Output the (X, Y) coordinate of the center of the cell containing the given text.  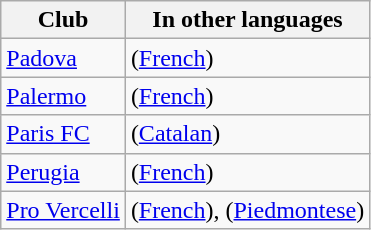
Club (64, 20)
Perugia (64, 172)
In other languages (247, 20)
Palermo (64, 96)
Padova (64, 58)
(French), (Piedmontese) (247, 210)
Paris FC (64, 134)
Pro Vercelli (64, 210)
(Catalan) (247, 134)
